Output the [x, y] coordinate of the center of the cell containing the given text.  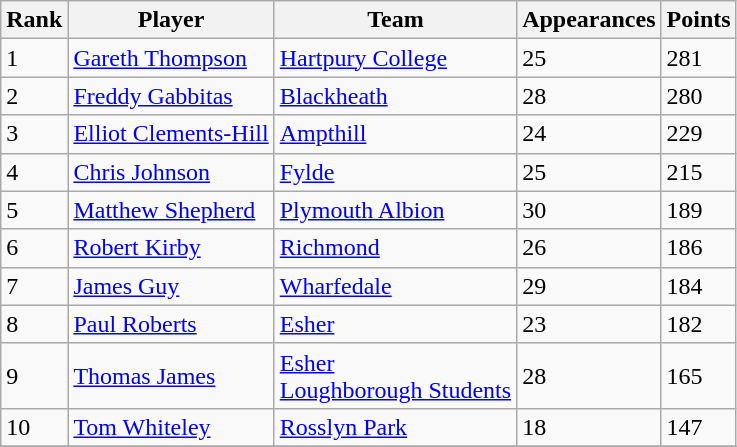
5 [34, 210]
8 [34, 324]
30 [589, 210]
184 [698, 286]
Matthew Shepherd [171, 210]
Gareth Thompson [171, 58]
147 [698, 427]
165 [698, 376]
182 [698, 324]
186 [698, 248]
Paul Roberts [171, 324]
29 [589, 286]
Richmond [395, 248]
26 [589, 248]
Rosslyn Park [395, 427]
Chris Johnson [171, 172]
281 [698, 58]
Thomas James [171, 376]
Hartpury College [395, 58]
229 [698, 134]
Wharfedale [395, 286]
Blackheath [395, 96]
6 [34, 248]
Appearances [589, 20]
23 [589, 324]
24 [589, 134]
9 [34, 376]
1 [34, 58]
10 [34, 427]
Fylde [395, 172]
Freddy Gabbitas [171, 96]
Ampthill [395, 134]
4 [34, 172]
Elliot Clements-Hill [171, 134]
2 [34, 96]
Points [698, 20]
18 [589, 427]
3 [34, 134]
Tom Whiteley [171, 427]
Player [171, 20]
189 [698, 210]
Robert Kirby [171, 248]
215 [698, 172]
Team [395, 20]
Esher [395, 324]
280 [698, 96]
Rank [34, 20]
Plymouth Albion [395, 210]
James Guy [171, 286]
EsherLoughborough Students [395, 376]
7 [34, 286]
